Pinpoint the cell where the given text exists, returning its (x, y) midpoint coordinate. 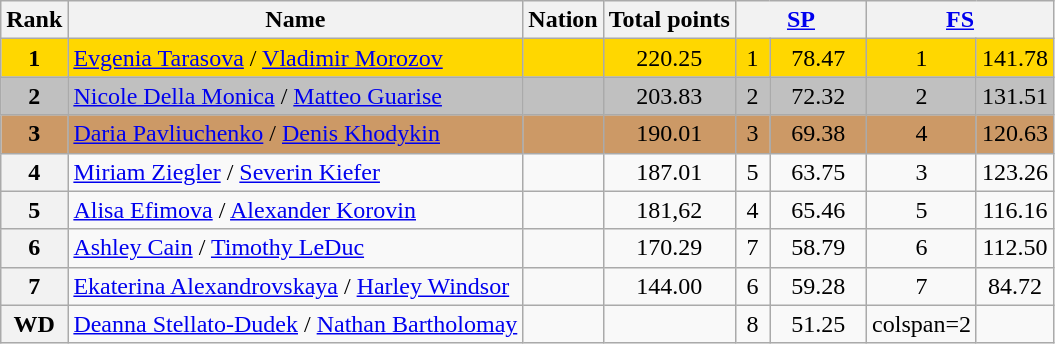
112.50 (1014, 248)
Name (296, 20)
78.47 (818, 58)
69.38 (818, 134)
SP (800, 20)
116.16 (1014, 210)
203.83 (669, 96)
Daria Pavliuchenko / Denis Khodykin (296, 134)
65.46 (818, 210)
131.51 (1014, 96)
Deanna Stellato-Dudek / Nathan Bartholomay (296, 324)
FS (960, 20)
Ekaterina Alexandrovskaya / Harley Windsor (296, 286)
120.63 (1014, 134)
Ashley Cain / Timothy LeDuc (296, 248)
190.01 (669, 134)
Nicole Della Monica / Matteo Guarise (296, 96)
220.25 (669, 58)
Evgenia Tarasova / Vladimir Morozov (296, 58)
144.00 (669, 286)
63.75 (818, 172)
8 (752, 324)
Miriam Ziegler / Severin Kiefer (296, 172)
58.79 (818, 248)
Alisa Efimova / Alexander Korovin (296, 210)
187.01 (669, 172)
141.78 (1014, 58)
Nation (563, 20)
Total points (669, 20)
WD (34, 324)
59.28 (818, 286)
84.72 (1014, 286)
51.25 (818, 324)
123.26 (1014, 172)
181,62 (669, 210)
Rank (34, 20)
72.32 (818, 96)
colspan=2 (922, 324)
170.29 (669, 248)
